For the text-containing cell, return its midpoint in [X, Y] coordinate format. 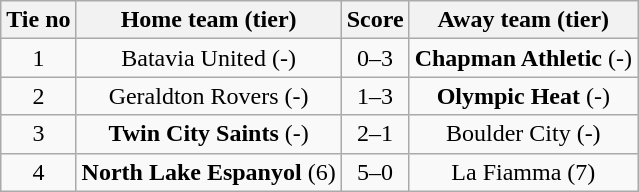
Chapman Athletic (-) [523, 58]
0–3 [375, 58]
North Lake Espanyol (6) [208, 172]
1–3 [375, 96]
2–1 [375, 134]
Batavia United (-) [208, 58]
Home team (tier) [208, 20]
2 [38, 96]
3 [38, 134]
Away team (tier) [523, 20]
Boulder City (-) [523, 134]
5–0 [375, 172]
4 [38, 172]
Geraldton Rovers (-) [208, 96]
Score [375, 20]
La Fiamma (7) [523, 172]
Olympic Heat (-) [523, 96]
Tie no [38, 20]
1 [38, 58]
Twin City Saints (-) [208, 134]
